Search for the cell housing the specified text and yield its (x, y) center coordinate. 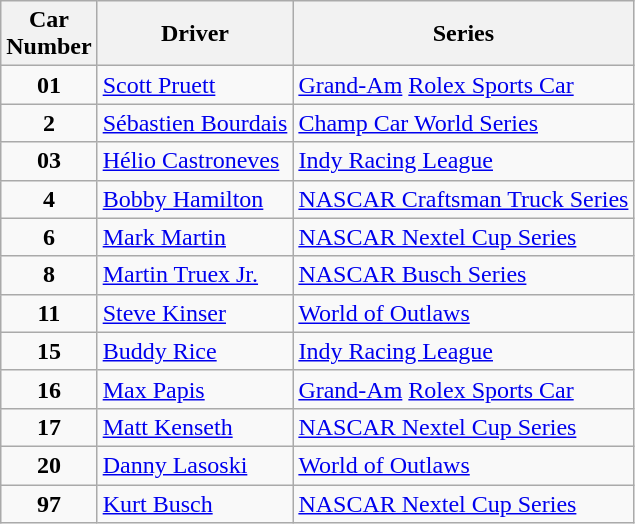
NASCAR Craftsman Truck Series (464, 199)
97 (49, 503)
Max Papis (195, 389)
17 (49, 427)
2 (49, 123)
20 (49, 465)
Matt Kenseth (195, 427)
Series (464, 34)
16 (49, 389)
11 (49, 313)
Scott Pruett (195, 85)
Martin Truex Jr. (195, 275)
Kurt Busch (195, 503)
Danny Lasoski (195, 465)
6 (49, 237)
15 (49, 351)
Buddy Rice (195, 351)
4 (49, 199)
Driver (195, 34)
01 (49, 85)
8 (49, 275)
Bobby Hamilton (195, 199)
03 (49, 161)
Hélio Castroneves (195, 161)
Sébastien Bourdais (195, 123)
CarNumber (49, 34)
NASCAR Busch Series (464, 275)
Mark Martin (195, 237)
Champ Car World Series (464, 123)
Steve Kinser (195, 313)
